Return the [X, Y] coordinate for the center point of the cell that contains the specified text.  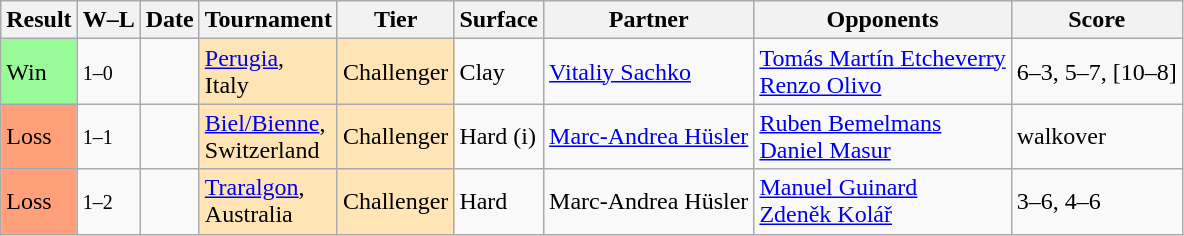
walkover [1096, 136]
Hard [499, 202]
Result [39, 20]
1–1 [108, 136]
Clay [499, 72]
3–6, 4–6 [1096, 202]
Opponents [882, 20]
Ruben Bemelmans Daniel Masur [882, 136]
W–L [108, 20]
Traralgon, Australia [268, 202]
Tier [395, 20]
Vitaliy Sachko [649, 72]
Surface [499, 20]
Date [170, 20]
Partner [649, 20]
Tournament [268, 20]
Win [39, 72]
Score [1096, 20]
Tomás Martín Etcheverry Renzo Olivo [882, 72]
1–2 [108, 202]
Manuel Guinard Zdeněk Kolář [882, 202]
1–0 [108, 72]
Hard (i) [499, 136]
6–3, 5–7, [10–8] [1096, 72]
Perugia, Italy [268, 72]
Biel/Bienne, Switzerland [268, 136]
